Locate the cell with the specified text and output its [X, Y] center coordinate. 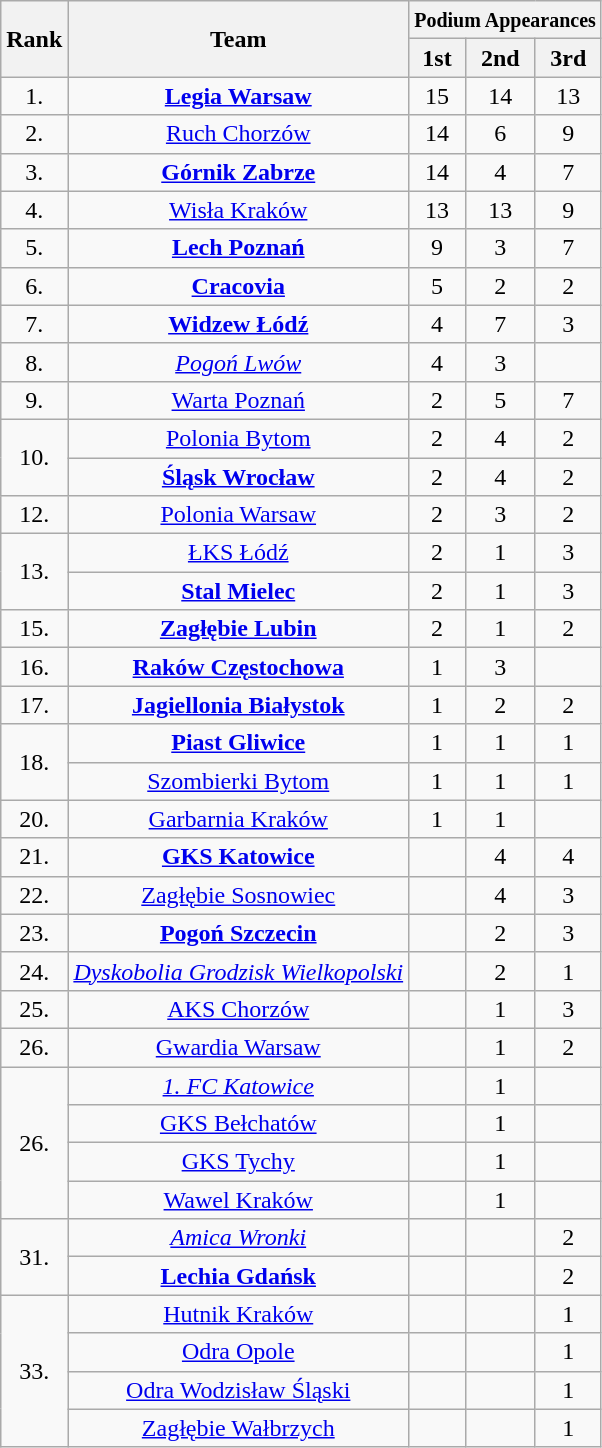
Polonia Bytom [238, 438]
4. [34, 210]
5. [34, 248]
18. [34, 762]
Górnik Zabrze [238, 172]
Pogoń Lwów [238, 362]
31. [34, 1257]
Szombierki Bytom [238, 781]
24. [34, 971]
Odra Wodzisław Śląski [238, 1390]
33. [34, 1371]
7. [34, 324]
Podium Appearances [506, 20]
8. [34, 362]
25. [34, 1009]
GKS Bełchatów [238, 1124]
Rank [34, 39]
Zagłębie Lubin [238, 629]
Zagłębie Sosnowiec [238, 895]
Gwardia Warsaw [238, 1047]
17. [34, 705]
Wisła Kraków [238, 210]
Warta Poznań [238, 400]
3rd [568, 58]
Ruch Chorzów [238, 134]
Legia Warsaw [238, 96]
Amica Wronki [238, 1238]
Stal Mielec [238, 591]
Dyskobolia Grodzisk Wielkopolski [238, 971]
9. [34, 400]
Pogoń Szczecin [238, 933]
Piast Gliwice [238, 743]
Śląsk Wrocław [238, 477]
15 [438, 96]
Raków Częstochowa [238, 667]
1. [34, 96]
13. [34, 572]
GKS Katowice [238, 857]
16. [34, 667]
12. [34, 515]
6 [500, 134]
Lechia Gdańsk [238, 1276]
20. [34, 819]
GKS Tychy [238, 1162]
Polonia Warsaw [238, 515]
10. [34, 457]
Widzew Łódź [238, 324]
2nd [500, 58]
23. [34, 933]
Lech Poznań [238, 248]
Cracovia [238, 286]
Wawel Kraków [238, 1200]
Jagiellonia Białystok [238, 705]
Team [238, 39]
ŁKS Łódź [238, 553]
2. [34, 134]
15. [34, 629]
Odra Opole [238, 1352]
3. [34, 172]
AKS Chorzów [238, 1009]
22. [34, 895]
21. [34, 857]
Hutnik Kraków [238, 1314]
1. FC Katowice [238, 1085]
1st [438, 58]
Zagłębie Wałbrzych [238, 1428]
6. [34, 286]
Garbarnia Kraków [238, 819]
